From the cell containing the given text, extract its center point as [x, y] coordinate. 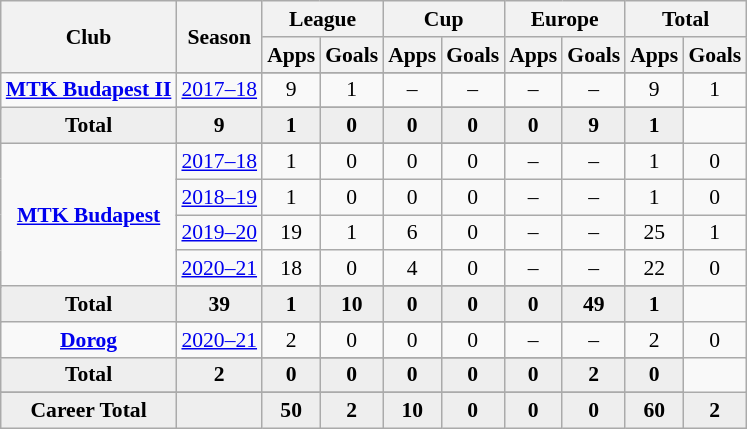
Season [219, 36]
6 [412, 233]
25 [654, 233]
22 [654, 269]
Club [89, 36]
Career Total [89, 411]
4 [412, 269]
Dorog [89, 340]
MTK Budapest II [89, 90]
2018–19 [219, 197]
2019–20 [219, 233]
39 [219, 304]
18 [291, 269]
Cup [444, 19]
50 [291, 411]
League [322, 19]
60 [654, 411]
19 [291, 233]
49 [594, 304]
Europe [564, 19]
MTK Budapest [89, 215]
